Return the [X, Y] coordinate for the center point of the cell that contains the specified text.  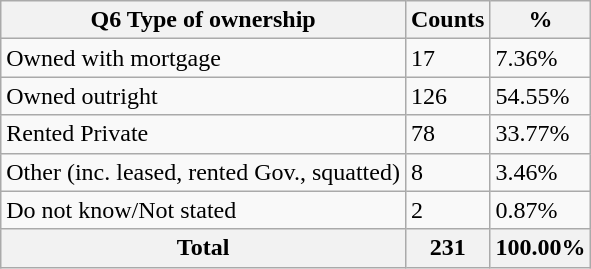
Total [204, 248]
3.46% [540, 172]
Other (inc. leased, rented Gov., squatted) [204, 172]
Counts [447, 20]
Q6 Type of ownership [204, 20]
0.87% [540, 210]
231 [447, 248]
100.00% [540, 248]
Owned with mortgage [204, 58]
Rented Private [204, 134]
7.36% [540, 58]
17 [447, 58]
Owned outright [204, 96]
126 [447, 96]
78 [447, 134]
54.55% [540, 96]
Do not know/Not stated [204, 210]
8 [447, 172]
33.77% [540, 134]
2 [447, 210]
% [540, 20]
